Detect which cell encompasses the target text, then output its [X, Y] center coordinate. 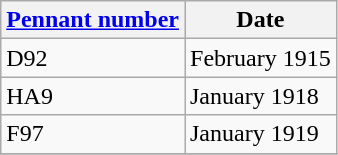
Pennant number [93, 20]
HA9 [93, 96]
January 1918 [260, 96]
F97 [93, 134]
Date [260, 20]
D92 [93, 58]
February 1915 [260, 58]
January 1919 [260, 134]
